Capture the cell that displays the provided text and extract its [X, Y] central coordinate. 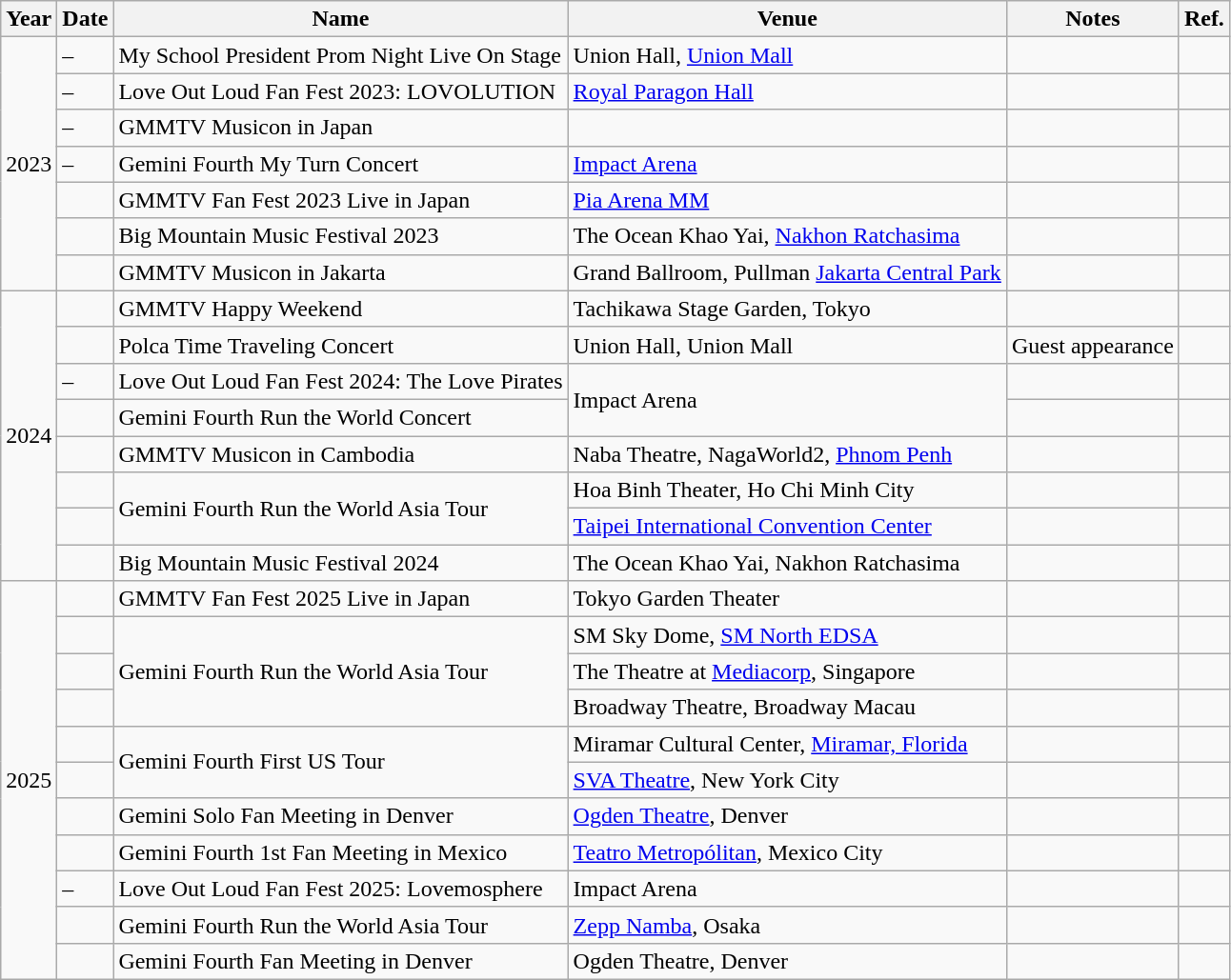
Ref. [1204, 19]
Date [86, 19]
2024 [29, 435]
Name [341, 19]
My School President Prom Night Live On Stage [341, 55]
Grand Ballroom, Pullman Jakarta Central Park [787, 272]
Guest appearance [1092, 345]
Love Out Loud Fan Fest 2023: LOVOLUTION [341, 91]
Venue [787, 19]
Gemini Fourth My Turn Concert [341, 164]
GMMTV Musicon in Jakarta [341, 272]
Gemini Fourth Run the World Concert [341, 417]
Love Out Loud Fan Fest 2025: Lovemosphere [341, 889]
Notes [1092, 19]
2023 [29, 164]
The Theatre at Mediacorp, Singapore [787, 671]
GMMTV Musicon in Cambodia [341, 454]
GMMTV Fan Fest 2023 Live in Japan [341, 200]
Tokyo Garden Theater [787, 599]
Broadway Theatre, Broadway Macau [787, 708]
GMMTV Fan Fest 2025 Live in Japan [341, 599]
Tachikawa Stage Garden, Tokyo [787, 309]
Big Mountain Music Festival 2023 [341, 236]
GMMTV Happy Weekend [341, 309]
Gemini Fourth Fan Meeting in Denver [341, 961]
Royal Paragon Hall [787, 91]
Hoa Binh Theater, Ho Chi Minh City [787, 490]
Miramar Cultural Center, Miramar, Florida [787, 744]
Zepp Namba, Osaka [787, 925]
Year [29, 19]
GMMTV Musicon in Japan [341, 128]
Polca Time Traveling Concert [341, 345]
SM Sky Dome, SM North EDSA [787, 635]
SVA Theatre, New York City [787, 780]
Naba Theatre, NagaWorld2, Phnom Penh [787, 454]
Big Mountain Music Festival 2024 [341, 563]
Love Out Loud Fan Fest 2024: The Love Pirates [341, 381]
Taipei International Convention Center [787, 527]
Gemini Fourth First US Tour [341, 762]
Pia Arena MM [787, 200]
Teatro Metropólitan, Mexico City [787, 852]
Gemini Solo Fan Meeting in Denver [341, 816]
Gemini Fourth 1st Fan Meeting in Mexico [341, 852]
2025 [29, 781]
